Search for the cell housing the specified text and yield its (X, Y) center coordinate. 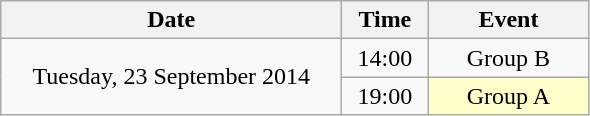
Time (385, 20)
Group A (508, 96)
Date (172, 20)
14:00 (385, 58)
Event (508, 20)
Group B (508, 58)
19:00 (385, 96)
Tuesday, 23 September 2014 (172, 77)
